Return [x, y] of the center of cell containing provided text 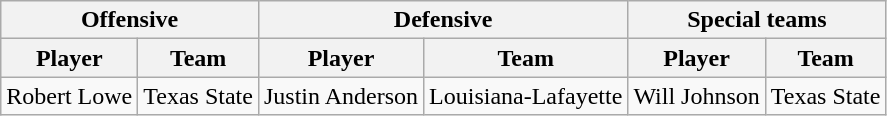
Justin Anderson [340, 96]
Offensive [130, 20]
Defensive [442, 20]
Special teams [757, 20]
Louisiana-Lafayette [526, 96]
Robert Lowe [70, 96]
Will Johnson [696, 96]
